Search for the cell housing the specified text and yield its (X, Y) center coordinate. 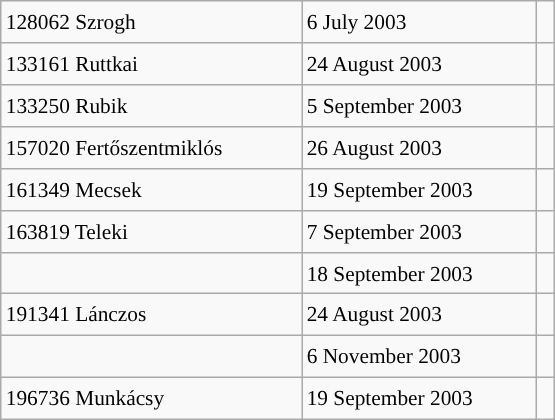
157020 Fertőszentmiklós (152, 148)
128062 Szrogh (152, 22)
133250 Rubik (152, 106)
163819 Teleki (152, 231)
161349 Mecsek (152, 189)
18 September 2003 (419, 273)
191341 Lánczos (152, 315)
196736 Munkácsy (152, 399)
5 September 2003 (419, 106)
7 September 2003 (419, 231)
133161 Ruttkai (152, 64)
26 August 2003 (419, 148)
6 November 2003 (419, 357)
6 July 2003 (419, 22)
